From the cell containing the given text, extract its center point as (X, Y) coordinate. 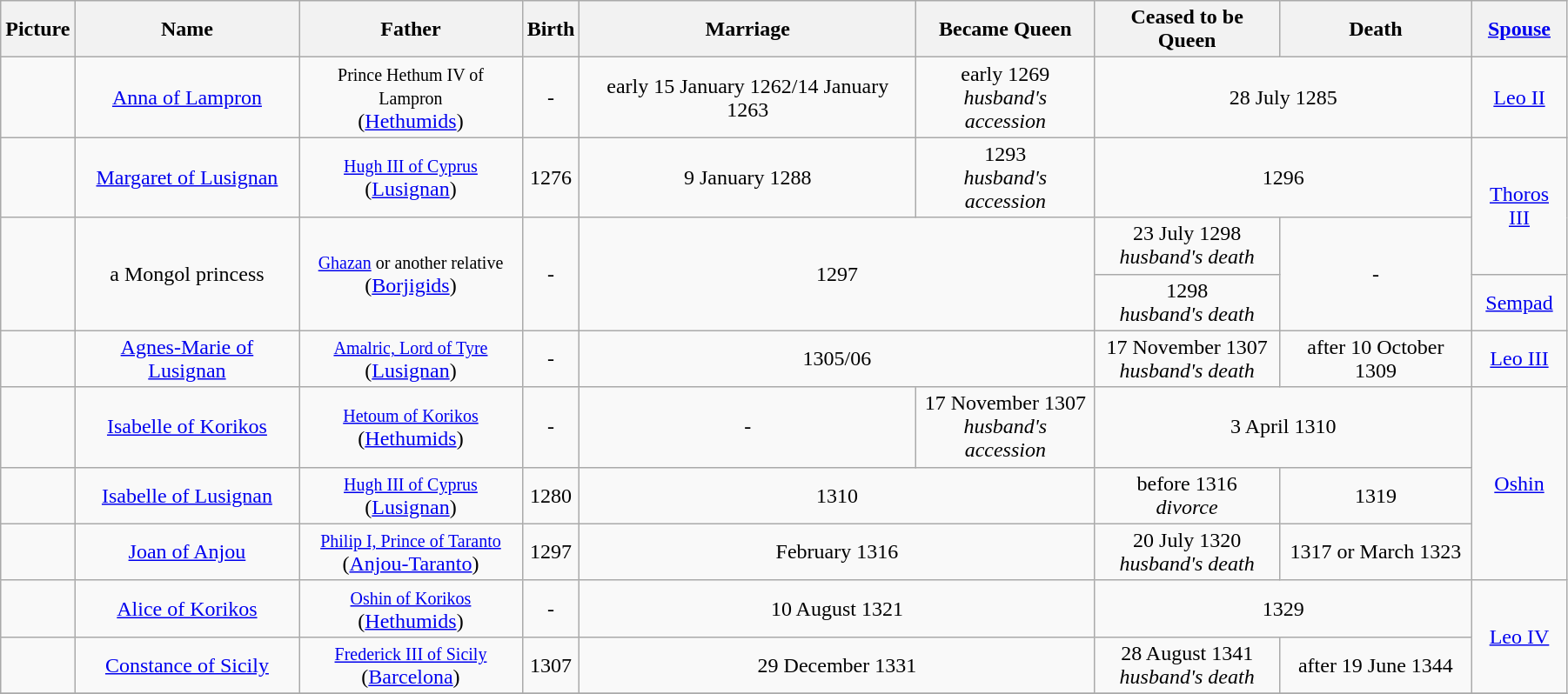
a Mongol princess (187, 274)
17 November 1307husband's accession (1006, 427)
Margaret of Lusignan (187, 177)
after 19 June 1344 (1375, 664)
early 1269husband's accession (1006, 97)
after 10 October 1309 (1375, 358)
Marriage (748, 30)
Ceased to be Queen (1187, 30)
1276 (551, 177)
1319 (1375, 496)
Isabelle of Korikos (187, 427)
Isabelle of Lusignan (187, 496)
23 July 1298husband's death (1187, 245)
Prince Hethum IV of Lampron (Hethumids) (411, 97)
Agnes-Marie of Lusignan (187, 358)
1296 (1283, 177)
Leo III (1519, 358)
1329 (1283, 609)
Thoros III (1519, 205)
1305/06 (837, 358)
Philip I, Prince of Taranto (Anjou-Taranto) (411, 551)
Constance of Sicily (187, 664)
Amalric, Lord of Tyre (Lusignan) (411, 358)
February 1316 (837, 551)
Anna of Lampron (187, 97)
Ghazan or another relative (Borjigids) (411, 274)
Joan of Anjou (187, 551)
Birth (551, 30)
Picture (38, 30)
29 December 1331 (837, 664)
Sempad (1519, 303)
Oshin of Korikos(Hethumids) (411, 609)
1317 or March 1323 (1375, 551)
20 July 1320husband's death (1187, 551)
1293husband's accession (1006, 177)
Leo II (1519, 97)
Spouse (1519, 30)
Became Queen (1006, 30)
Father (411, 30)
1307 (551, 664)
10 August 1321 (837, 609)
before 1316divorce (1187, 496)
1280 (551, 496)
early 15 January 1262/14 January 1263 (748, 97)
1298husband's death (1187, 303)
Alice of Korikos (187, 609)
Frederick III of Sicily (Barcelona) (411, 664)
Leo IV (1519, 637)
1310 (837, 496)
28 August 1341husband's death (1187, 664)
17 November 1307husband's death (1187, 358)
Death (1375, 30)
Hetoum of Korikos(Hethumids) (411, 427)
Oshin (1519, 484)
28 July 1285 (1283, 97)
3 April 1310 (1283, 427)
9 January 1288 (748, 177)
Name (187, 30)
